Search for the cell housing the specified text and yield its (X, Y) center coordinate. 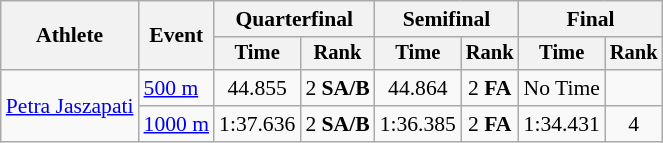
500 m (176, 88)
Quarterfinal (294, 19)
4 (634, 124)
1000 m (176, 124)
44.855 (257, 88)
Event (176, 36)
Athlete (70, 36)
Final (591, 19)
44.864 (418, 88)
Petra Jaszapati (70, 106)
1:36.385 (418, 124)
Semifinal (447, 19)
1:34.431 (562, 124)
1:37.636 (257, 124)
No Time (562, 88)
